From the cell containing the given text, extract its center point as [X, Y] coordinate. 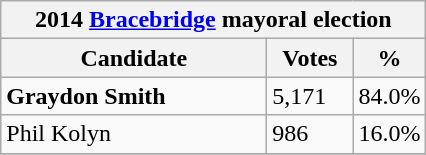
Votes [310, 58]
84.0% [390, 96]
16.0% [390, 134]
986 [310, 134]
5,171 [310, 96]
Phil Kolyn [134, 134]
% [390, 58]
2014 Bracebridge mayoral election [214, 20]
Candidate [134, 58]
Graydon Smith [134, 96]
